Return (x, y) of the center of cell containing provided text 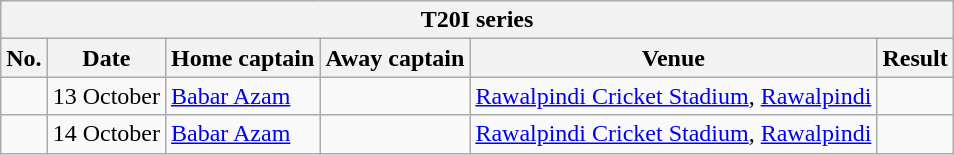
Home captain (243, 58)
14 October (106, 134)
Result (915, 58)
Away captain (395, 58)
13 October (106, 96)
Date (106, 58)
No. (24, 58)
Venue (674, 58)
T20I series (478, 20)
